Extract the (x, y) coordinate from the center of the cell holding the provided text.  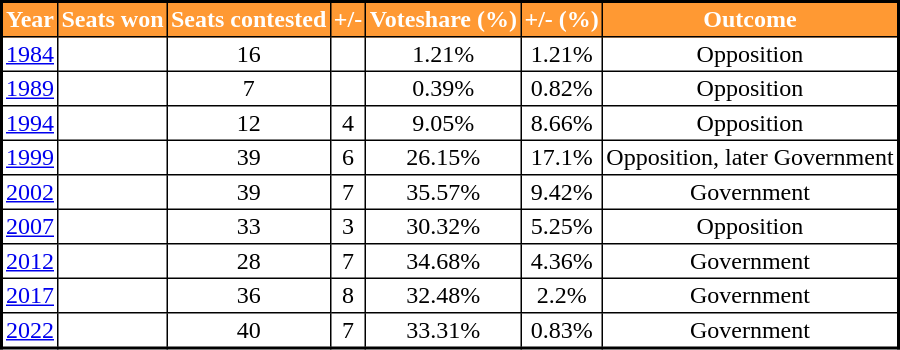
8.66% (562, 123)
+/- (348, 20)
12 (248, 123)
8 (348, 295)
+/- (%) (562, 20)
Voteshare (%) (444, 20)
2002 (30, 192)
Year (30, 20)
2007 (30, 226)
0.39% (444, 88)
0.83% (562, 330)
2022 (30, 330)
34.68% (444, 261)
3 (348, 226)
4.36% (562, 261)
2.2% (562, 295)
5.25% (562, 226)
33 (248, 226)
17.1% (562, 157)
1999 (30, 157)
Seats won (113, 20)
Opposition, later Government (751, 157)
35.57% (444, 192)
26.15% (444, 157)
28 (248, 261)
2012 (30, 261)
9.05% (444, 123)
2017 (30, 295)
1984 (30, 54)
1989 (30, 88)
Outcome (751, 20)
0.82% (562, 88)
4 (348, 123)
16 (248, 54)
1994 (30, 123)
30.32% (444, 226)
36 (248, 295)
9.42% (562, 192)
40 (248, 330)
32.48% (444, 295)
6 (348, 157)
Seats contested (248, 20)
33.31% (444, 330)
